Locate the cell with the specified text and output its [X, Y] center coordinate. 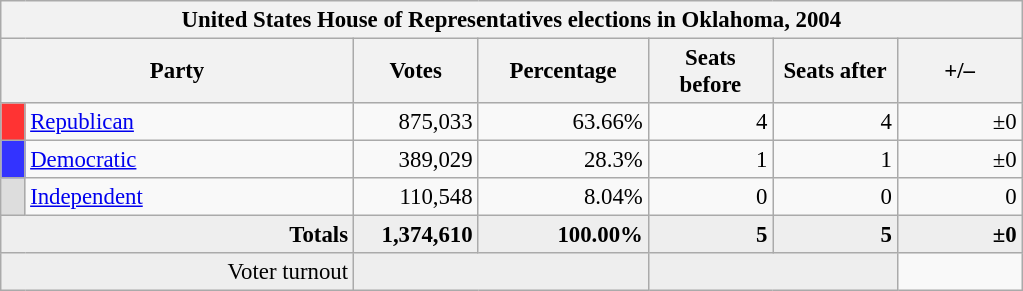
Seats before [710, 72]
Seats after [836, 72]
Percentage [563, 72]
Votes [416, 72]
+/– [960, 72]
8.04% [563, 197]
110,548 [416, 197]
United States House of Representatives elections in Oklahoma, 2004 [512, 20]
389,029 [416, 160]
1,374,610 [416, 235]
Totals [178, 235]
Independent [189, 197]
28.3% [563, 160]
100.00% [563, 235]
Party [178, 72]
Republican [189, 122]
Democratic [189, 160]
875,033 [416, 122]
63.66% [563, 122]
